Detect which cell encompasses the target text, then output its [x, y] center coordinate. 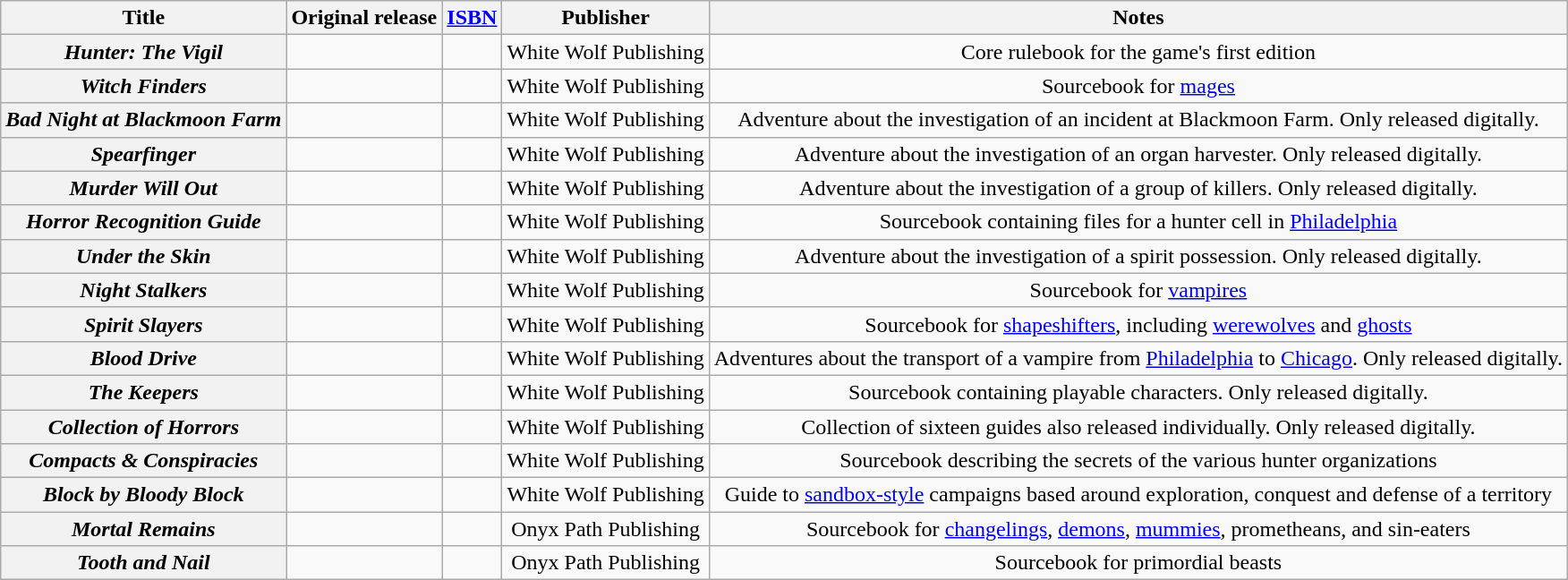
Spirit Slayers [143, 324]
Sourcebook describing the secrets of the various hunter organizations [1138, 461]
Notes [1138, 18]
Horror Recognition Guide [143, 222]
Adventure about the investigation of a group of killers. Only released digitally. [1138, 188]
Bad Night at Blackmoon Farm [143, 120]
Murder Will Out [143, 188]
Hunter: The Vigil [143, 52]
Sourcebook for changelings, demons, mummies, prometheans, and sin-eaters [1138, 529]
Adventures about the transport of a vampire from Philadelphia to Chicago. Only released digitally. [1138, 358]
Sourcebook for vampires [1138, 290]
Mortal Remains [143, 529]
Collection of sixteen guides also released individually. Only released digitally. [1138, 427]
Adventure about the investigation of an incident at Blackmoon Farm. Only released digitally. [1138, 120]
Blood Drive [143, 358]
Publisher [605, 18]
Title [143, 18]
ISBN [473, 18]
Adventure about the investigation of an organ harvester. Only released digitally. [1138, 154]
Sourcebook containing playable characters. Only released digitally. [1138, 392]
Tooth and Nail [143, 563]
Collection of Horrors [143, 427]
Adventure about the investigation of a spirit possession. Only released digitally. [1138, 256]
Under the Skin [143, 256]
Spearfinger [143, 154]
Night Stalkers [143, 290]
The Keepers [143, 392]
Compacts & Conspiracies [143, 461]
Core rulebook for the game's first edition [1138, 52]
Original release [364, 18]
Sourcebook containing files for a hunter cell in Philadelphia [1138, 222]
Guide to sandbox-style campaigns based around exploration, conquest and defense of a territory [1138, 495]
Sourcebook for mages [1138, 86]
Witch Finders [143, 86]
Block by Bloody Block [143, 495]
Sourcebook for shapeshifters, including werewolves and ghosts [1138, 324]
Sourcebook for primordial beasts [1138, 563]
